Scan for the cell matching the given text and deliver its (X, Y) coordinate at center. 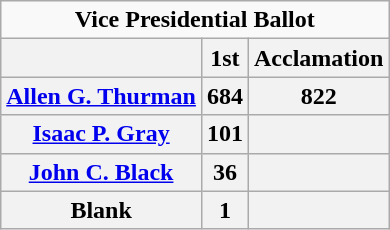
Blank (102, 210)
Vice Presidential Ballot (195, 20)
822 (318, 96)
Isaac P. Gray (102, 134)
101 (224, 134)
36 (224, 172)
John C. Black (102, 172)
1st (224, 58)
Acclamation (318, 58)
684 (224, 96)
1 (224, 210)
Allen G. Thurman (102, 96)
